Detect which cell encompasses the target text, then output its (x, y) center coordinate. 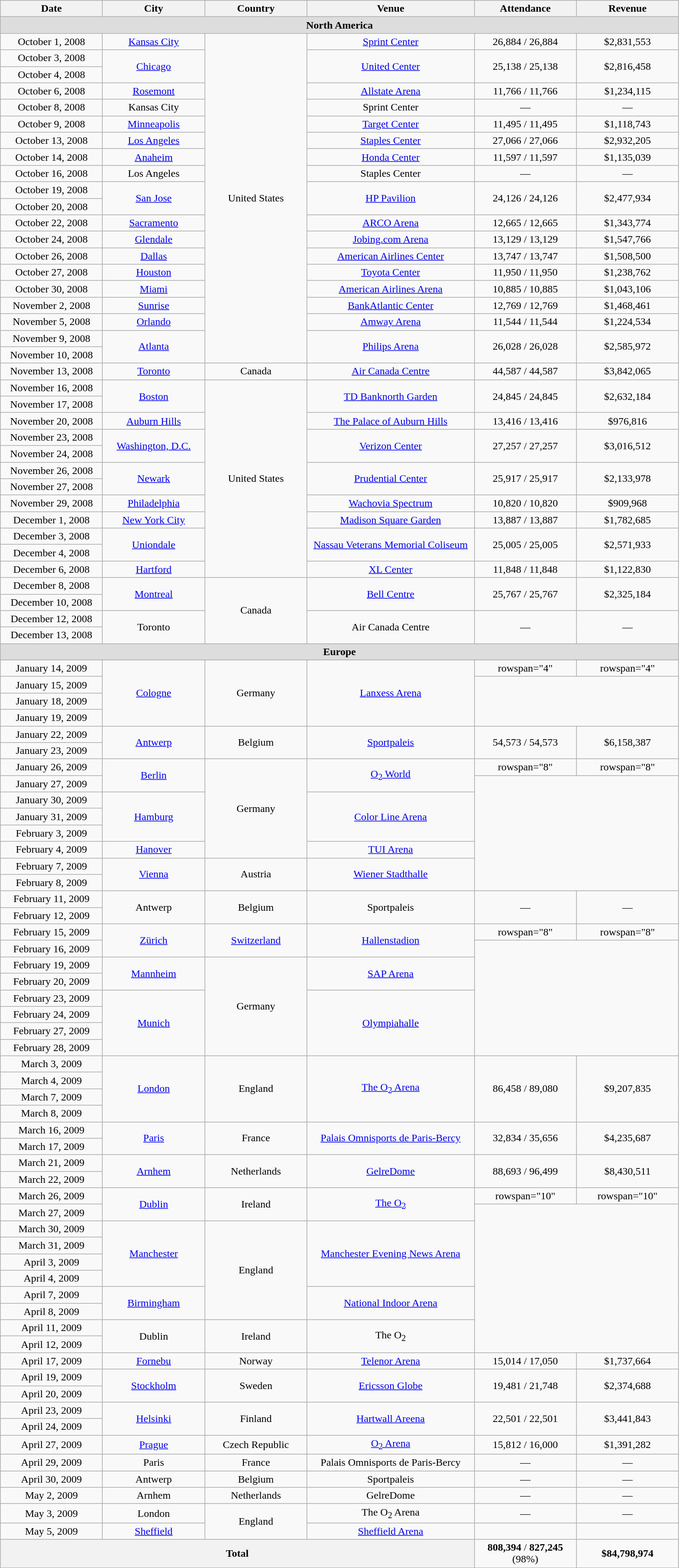
February 24, 2009 (52, 1015)
11,766 / 11,766 (525, 91)
Philadelphia (154, 503)
February 16, 2009 (52, 948)
March 31, 2009 (52, 1245)
Toyota Center (391, 273)
$3,016,512 (627, 445)
$1,224,534 (627, 322)
Country (256, 9)
May 3, 2009 (52, 1513)
$8,430,511 (627, 1171)
Ericsson Globe (391, 1386)
Sheffield (154, 1531)
December 13, 2008 (52, 635)
January 18, 2009 (52, 701)
Hartwall Areena (391, 1419)
November 9, 2008 (52, 338)
15,014 / 17,050 (525, 1361)
54,573 / 54,573 (525, 743)
22,501 / 22,501 (525, 1419)
Minneapolis (154, 124)
Sweden (256, 1386)
BankAtlantic Center (391, 305)
Date (52, 9)
November 5, 2008 (52, 322)
Finland (256, 1419)
April 4, 2009 (52, 1279)
Miami (154, 289)
HP Pavilion (391, 198)
O2 Arena (391, 1445)
Washington, D.C. (154, 445)
January 23, 2009 (52, 751)
April 29, 2009 (52, 1463)
15,812 / 16,000 (525, 1445)
$84,798,974 (627, 1554)
32,834 / 35,656 (525, 1138)
October 24, 2008 (52, 240)
Hallenstadion (391, 940)
11,597 / 11,597 (525, 157)
27,257 / 27,257 (525, 445)
November 13, 2008 (52, 371)
808,394 / 827,245 (98%) (525, 1554)
March 17, 2009 (52, 1146)
United Center (391, 66)
Vienna (154, 874)
October 30, 2008 (52, 289)
$1,547,766 (627, 240)
25,005 / 25,005 (525, 545)
$1,043,106 (627, 289)
February 4, 2009 (52, 850)
Berlin (154, 776)
National Indoor Arena (391, 1303)
Rosemont (154, 91)
January 26, 2009 (52, 767)
$2,571,933 (627, 545)
March 4, 2009 (52, 1081)
April 8, 2009 (52, 1312)
Cologne (154, 693)
March 27, 2009 (52, 1212)
February 11, 2009 (52, 899)
Zürich (154, 940)
December 1, 2008 (52, 520)
November 10, 2008 (52, 355)
Color Line Arena (391, 817)
$4,235,687 (627, 1138)
Houston (154, 273)
City (154, 9)
March 16, 2009 (52, 1130)
May 2, 2009 (52, 1496)
February 7, 2009 (52, 866)
November 27, 2008 (52, 487)
Manchester (154, 1253)
$976,816 (627, 421)
October 3, 2008 (52, 58)
10,820 / 10,820 (525, 503)
19,481 / 21,748 (525, 1386)
Mannheim (154, 973)
New York City (154, 520)
Amway Arena (391, 322)
Hanover (154, 850)
Olympiahalle (391, 1023)
Stockholm (154, 1386)
Sheffield Arena (391, 1531)
XL Center (391, 569)
86,458 / 89,080 (525, 1089)
October 16, 2008 (52, 173)
April 24, 2009 (52, 1427)
April 27, 2009 (52, 1445)
American Airlines Arena (391, 289)
Norway (256, 1361)
Bell Centre (391, 594)
13,887 / 13,887 (525, 520)
May 5, 2009 (52, 1531)
Orlando (154, 322)
$3,441,843 (627, 1419)
Czech Republic (256, 1445)
$1,737,664 (627, 1361)
Revenue (627, 9)
October 27, 2008 (52, 273)
SAP Arena (391, 973)
November 16, 2008 (52, 388)
Austria (256, 874)
April 3, 2009 (52, 1262)
March 7, 2009 (52, 1097)
American Airlines Center (391, 256)
San Jose (154, 198)
October 22, 2008 (52, 223)
$1,343,774 (627, 223)
Boston (154, 396)
13,416 / 13,416 (525, 421)
March 22, 2009 (52, 1179)
ARCO Arena (391, 223)
Verizon Center (391, 445)
April 11, 2009 (52, 1328)
February 20, 2009 (52, 981)
October 14, 2008 (52, 157)
$2,133,978 (627, 478)
Target Center (391, 124)
$2,585,972 (627, 347)
Philips Arena (391, 347)
$1,234,115 (627, 91)
27,066 / 27,066 (525, 140)
Madison Square Garden (391, 520)
Fornebu (154, 1361)
11,950 / 11,950 (525, 273)
February 15, 2009 (52, 932)
Lanxess Arena (391, 693)
October 8, 2008 (52, 107)
November 29, 2008 (52, 503)
October 20, 2008 (52, 207)
$2,477,934 (627, 198)
November 24, 2008 (52, 454)
Hartford (154, 569)
Europe (339, 652)
February 23, 2009 (52, 998)
March 3, 2009 (52, 1064)
$2,932,205 (627, 140)
March 30, 2009 (52, 1229)
March 8, 2009 (52, 1114)
December 3, 2008 (52, 536)
April 20, 2009 (52, 1394)
February 8, 2009 (52, 883)
$9,207,835 (627, 1089)
Honda Center (391, 157)
$1,468,461 (627, 305)
Nassau Veterans Memorial Coliseum (391, 545)
April 12, 2009 (52, 1344)
Auburn Hills (154, 421)
$2,831,553 (627, 42)
$1,238,762 (627, 273)
$2,632,184 (627, 396)
Newark (154, 478)
April 23, 2009 (52, 1410)
24,126 / 24,126 (525, 198)
O2 World (391, 776)
January 15, 2009 (52, 685)
Atlanta (154, 347)
January 19, 2009 (52, 717)
January 22, 2009 (52, 734)
December 8, 2008 (52, 586)
13,129 / 13,129 (525, 240)
25,917 / 25,917 (525, 478)
Chicago (154, 66)
November 20, 2008 (52, 421)
December 10, 2008 (52, 602)
February 12, 2009 (52, 915)
24,845 / 24,845 (525, 396)
The Palace of Auburn Hills (391, 421)
April 17, 2009 (52, 1361)
Munich (154, 1023)
October 6, 2008 (52, 91)
February 27, 2009 (52, 1031)
Uniondale (154, 545)
Sacramento (154, 223)
February 28, 2009 (52, 1048)
Anaheim (154, 157)
Hamburg (154, 817)
Switzerland (256, 940)
$2,325,184 (627, 594)
Telenor Arena (391, 1361)
TUI Arena (391, 850)
26,884 / 26,884 (525, 42)
$6,158,387 (627, 743)
Jobing.com Arena (391, 240)
December 4, 2008 (52, 553)
December 12, 2008 (52, 619)
44,587 / 44,587 (525, 371)
Allstate Arena (391, 91)
11,544 / 11,544 (525, 322)
26,028 / 26,028 (525, 347)
$2,816,458 (627, 66)
November 2, 2008 (52, 305)
13,747 / 13,747 (525, 256)
12,665 / 12,665 (525, 223)
$1,118,743 (627, 124)
Dallas (154, 256)
11,495 / 11,495 (525, 124)
25,138 / 25,138 (525, 66)
$2,374,688 (627, 1386)
$1,782,685 (627, 520)
$1,508,500 (627, 256)
10,885 / 10,885 (525, 289)
Wiener Stadthalle (391, 874)
January 30, 2009 (52, 800)
Prague (154, 1445)
$1,391,282 (627, 1445)
October 1, 2008 (52, 42)
December 6, 2008 (52, 569)
Glendale (154, 240)
January 27, 2009 (52, 784)
October 4, 2008 (52, 75)
25,767 / 25,767 (525, 594)
Helsinki (154, 1419)
Prudential Center (391, 478)
October 19, 2008 (52, 190)
Montreal (154, 594)
October 26, 2008 (52, 256)
12,769 / 12,769 (525, 305)
11,848 / 11,848 (525, 569)
November 26, 2008 (52, 470)
February 3, 2009 (52, 833)
October 13, 2008 (52, 140)
North America (339, 25)
April 19, 2009 (52, 1377)
Attendance (525, 9)
Venue (391, 9)
November 17, 2008 (52, 404)
$1,135,039 (627, 157)
$3,842,065 (627, 371)
Wachovia Spectrum (391, 503)
January 14, 2009 (52, 668)
March 21, 2009 (52, 1163)
Birmingham (154, 1303)
October 9, 2008 (52, 124)
Sunrise (154, 305)
Total (237, 1554)
March 26, 2009 (52, 1196)
April 7, 2009 (52, 1295)
88,693 / 96,499 (525, 1171)
TD Banknorth Garden (391, 396)
April 30, 2009 (52, 1479)
$1,122,830 (627, 569)
January 31, 2009 (52, 817)
February 19, 2009 (52, 965)
Manchester Evening News Arena (391, 1253)
November 23, 2008 (52, 437)
$909,968 (627, 503)
